Return [x, y] of the center of cell containing provided text 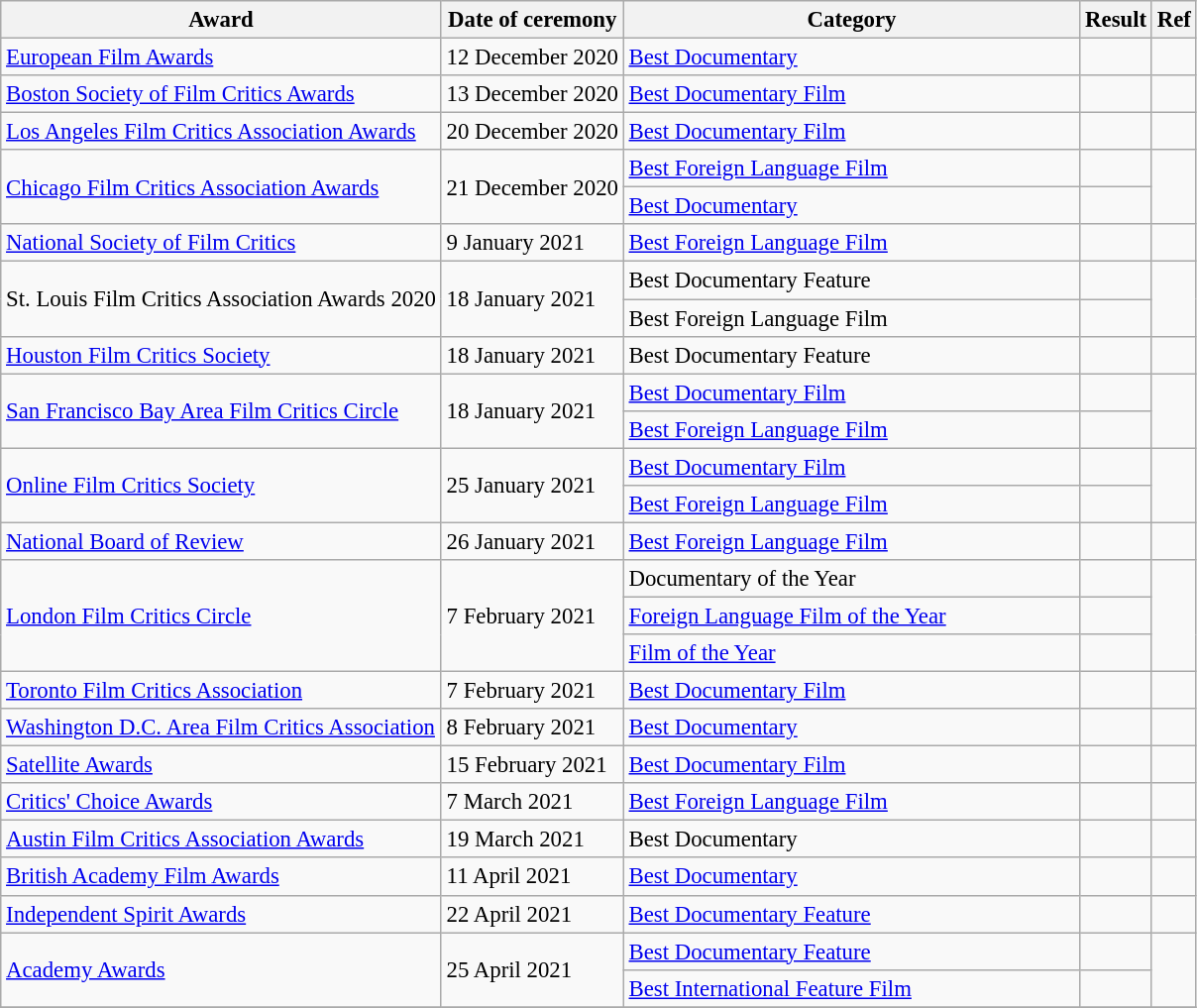
Result [1116, 20]
National Society of Film Critics [222, 243]
15 February 2021 [532, 765]
Documentary of the Year [852, 579]
13 December 2020 [532, 94]
22 April 2021 [532, 914]
Independent Spirit Awards [222, 914]
European Film Awards [222, 57]
St. Louis Film Critics Association Awards 2020 [222, 299]
Academy Awards [222, 969]
Ref [1173, 20]
Los Angeles Film Critics Association Awards [222, 132]
Austin Film Critics Association Awards [222, 840]
Satellite Awards [222, 765]
Critics' Choice Awards [222, 802]
12 December 2020 [532, 57]
Best International Feature Film [852, 988]
Film of the Year [852, 653]
Foreign Language Film of the Year [852, 616]
19 March 2021 [532, 840]
Washington D.C. Area Film Critics Association [222, 728]
National Board of Review [222, 541]
7 March 2021 [532, 802]
25 April 2021 [532, 969]
Date of ceremony [532, 20]
25 January 2021 [532, 486]
San Francisco Bay Area Film Critics Circle [222, 410]
8 February 2021 [532, 728]
9 January 2021 [532, 243]
Boston Society of Film Critics Awards [222, 94]
Houston Film Critics Society [222, 355]
Online Film Critics Society [222, 486]
London Film Critics Circle [222, 616]
20 December 2020 [532, 132]
Chicago Film Critics Association Awards [222, 186]
Award [222, 20]
21 December 2020 [532, 186]
Toronto Film Critics Association [222, 691]
11 April 2021 [532, 877]
British Academy Film Awards [222, 877]
26 January 2021 [532, 541]
Category [852, 20]
